Scan for the cell matching the given text and deliver its (X, Y) coordinate at center. 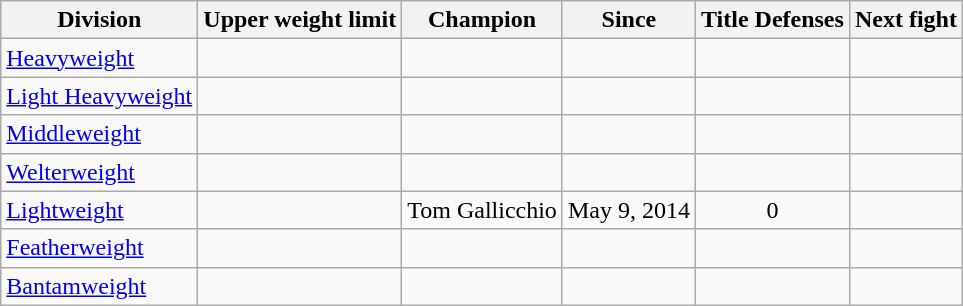
Champion (482, 20)
Light Heavyweight (100, 96)
Lightweight (100, 210)
Featherweight (100, 248)
Since (628, 20)
0 (772, 210)
Welterweight (100, 172)
Heavyweight (100, 58)
May 9, 2014 (628, 210)
Tom Gallicchio (482, 210)
Bantamweight (100, 286)
Upper weight limit (300, 20)
Next fight (906, 20)
Title Defenses (772, 20)
Middleweight (100, 134)
Division (100, 20)
